Locate the cell with the specified text and output its [x, y] center coordinate. 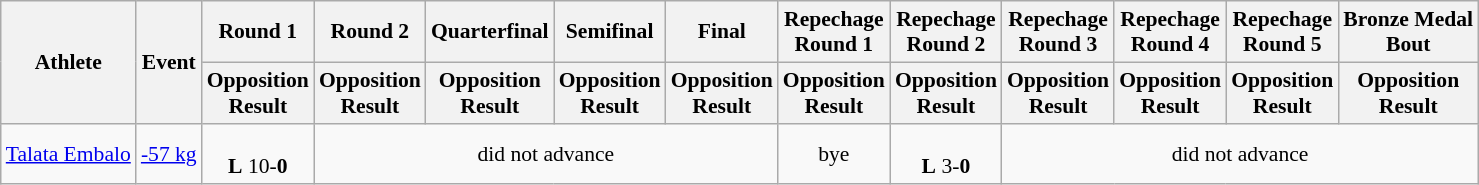
RepechageRound 1 [834, 32]
Round 1 [258, 32]
Final [722, 32]
Quarterfinal [490, 32]
-57 kg [169, 154]
Bronze MedalBout [1408, 32]
L 3-0 [946, 154]
RepechageRound 5 [1282, 32]
Athlete [68, 62]
Semifinal [610, 32]
L 10-0 [258, 154]
Talata Embalo [68, 154]
bye [834, 154]
Event [169, 62]
RepechageRound 4 [1170, 32]
RepechageRound 3 [1058, 32]
RepechageRound 2 [946, 32]
Round 2 [370, 32]
